For the text-containing cell, return its midpoint in [X, Y] coordinate format. 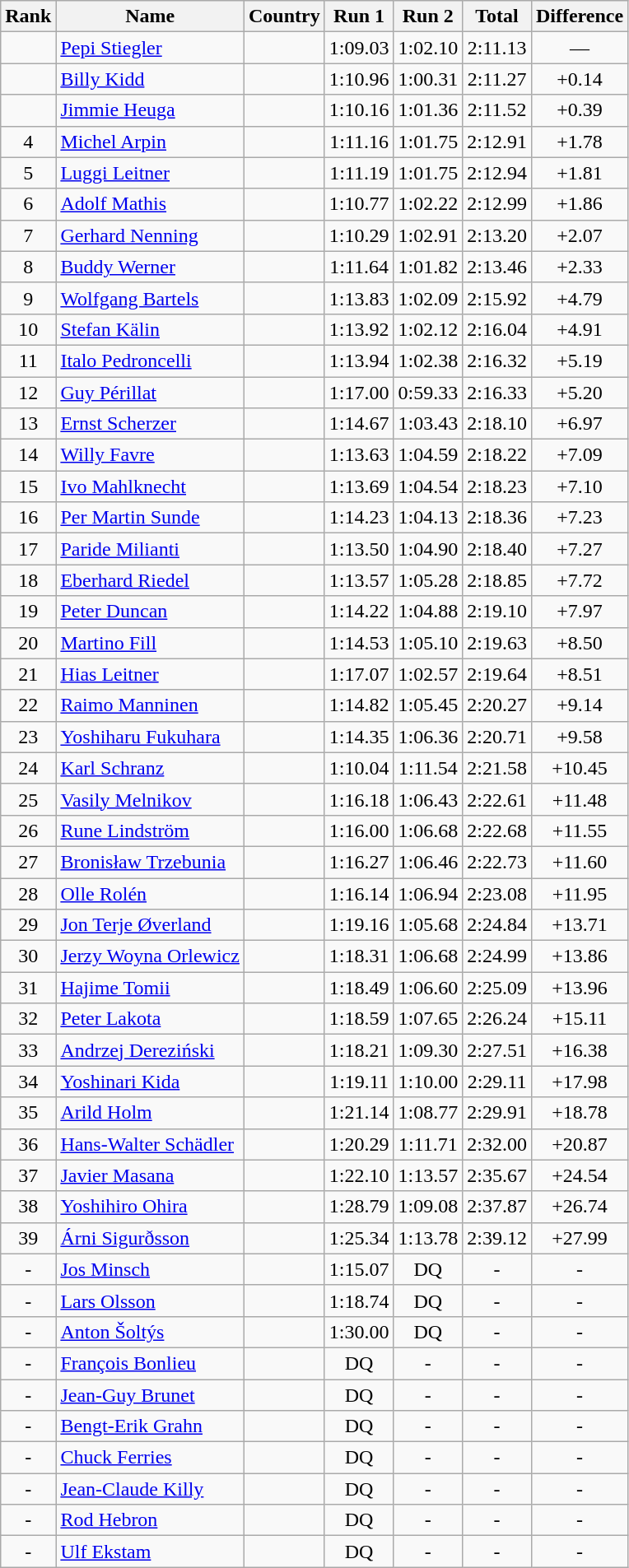
1:14.23 [359, 518]
2:21.58 [497, 768]
22 [28, 705]
+18.78 [580, 1113]
1:06.43 [428, 799]
+1.86 [580, 204]
1:05.10 [428, 643]
1:14.53 [359, 643]
+20.87 [580, 1144]
2:18.36 [497, 518]
+4.79 [580, 298]
2:18.10 [497, 424]
Olle Rolén [150, 893]
Peter Lakota [150, 1019]
1:08.77 [428, 1113]
Run 1 [359, 16]
1:20.29 [359, 1144]
1:10.96 [359, 79]
1:10.00 [428, 1082]
1:11.54 [428, 768]
Andrzej Dereziński [150, 1050]
2:15.92 [497, 298]
33 [28, 1050]
2:22.73 [497, 862]
1:09.03 [359, 48]
1:05.45 [428, 705]
Italo Pedroncelli [150, 361]
1:02.09 [428, 298]
1:09.30 [428, 1050]
1:15.07 [359, 1269]
1:11.19 [359, 173]
1:14.22 [359, 612]
+2.33 [580, 267]
14 [28, 455]
2:25.09 [497, 988]
— [580, 48]
1:13.50 [359, 549]
+2.07 [580, 235]
31 [28, 988]
1:17.00 [359, 393]
37 [28, 1175]
20 [28, 643]
2:18.22 [497, 455]
1:05.28 [428, 580]
Adolf Mathis [150, 204]
28 [28, 893]
34 [28, 1082]
12 [28, 393]
2:13.46 [497, 267]
1:13.92 [359, 329]
Chuck Ferries [150, 1458]
+1.78 [580, 142]
Karl Schranz [150, 768]
2:20.27 [497, 705]
1:13.69 [359, 486]
5 [28, 173]
+13.96 [580, 988]
+10.45 [580, 768]
2:18.23 [497, 486]
1:21.14 [359, 1113]
15 [28, 486]
1:17.07 [359, 674]
Hias Leitner [150, 674]
Name [150, 16]
+7.23 [580, 518]
+11.60 [580, 862]
11 [28, 361]
1:07.65 [428, 1019]
Jean-Guy Brunet [150, 1395]
Javier Masana [150, 1175]
1:16.27 [359, 862]
+0.39 [580, 110]
1:10.16 [359, 110]
+27.99 [580, 1238]
Bengt-Erik Grahn [150, 1426]
+13.71 [580, 925]
Jerzy Woyna Orlewicz [150, 956]
1:09.08 [428, 1207]
18 [28, 580]
Paride Milianti [150, 549]
23 [28, 737]
1:06.36 [428, 737]
+8.50 [580, 643]
2:29.91 [497, 1113]
16 [28, 518]
Pepi Stiegler [150, 48]
39 [28, 1238]
27 [28, 862]
François Bonlieu [150, 1363]
2:18.40 [497, 549]
+9.14 [580, 705]
Luggi Leitner [150, 173]
Buddy Werner [150, 267]
2:19.10 [497, 612]
1:04.13 [428, 518]
1:10.29 [359, 235]
1:10.04 [359, 768]
2:13.20 [497, 235]
+24.54 [580, 1175]
+7.09 [580, 455]
1:18.74 [359, 1300]
Billy Kidd [150, 79]
+5.20 [580, 393]
1:13.94 [359, 361]
Ivo Mahlknecht [150, 486]
Run 2 [428, 16]
+7.27 [580, 549]
Per Martin Sunde [150, 518]
1:18.21 [359, 1050]
+15.11 [580, 1019]
+8.51 [580, 674]
+17.98 [580, 1082]
1:14.67 [359, 424]
2:35.67 [497, 1175]
+0.14 [580, 79]
2:11.13 [497, 48]
Rank [28, 16]
38 [28, 1207]
Bronisław Trzebunia [150, 862]
2:11.27 [497, 79]
Michel Arpin [150, 142]
Difference [580, 16]
Ulf Ekstam [150, 1552]
Willy Favre [150, 455]
+13.86 [580, 956]
Total [497, 16]
Peter Duncan [150, 612]
Arild Holm [150, 1113]
1:02.10 [428, 48]
+11.55 [580, 831]
35 [28, 1113]
2:23.08 [497, 893]
1:01.82 [428, 267]
Martino Fill [150, 643]
1:03.43 [428, 424]
0:59.33 [428, 393]
1:16.18 [359, 799]
1:18.49 [359, 988]
1:06.94 [428, 893]
1:16.00 [359, 831]
1:18.59 [359, 1019]
1:04.59 [428, 455]
Rune Lindström [150, 831]
2:37.87 [497, 1207]
1:14.82 [359, 705]
Hans-Walter Schädler [150, 1144]
1:16.14 [359, 893]
Raimo Manninen [150, 705]
2:32.00 [497, 1144]
1:06.46 [428, 862]
2:12.99 [497, 204]
+7.10 [580, 486]
Country [284, 16]
Vasily Melnikov [150, 799]
1:02.38 [428, 361]
Lars Olsson [150, 1300]
2:24.99 [497, 956]
24 [28, 768]
Rod Hebron [150, 1520]
2:12.91 [497, 142]
21 [28, 674]
Jon Terje Øverland [150, 925]
2:24.84 [497, 925]
Yoshiharu Fukuhara [150, 737]
6 [28, 204]
1:04.54 [428, 486]
1:22.10 [359, 1175]
2:39.12 [497, 1238]
1:11.16 [359, 142]
1:00.31 [428, 79]
+16.38 [580, 1050]
+4.91 [580, 329]
1:01.36 [428, 110]
+7.97 [580, 612]
Yoshinari Kida [150, 1082]
2:26.24 [497, 1019]
2:12.94 [497, 173]
+26.74 [580, 1207]
1:19.11 [359, 1082]
Jos Minsch [150, 1269]
2:16.32 [497, 361]
Wolfgang Bartels [150, 298]
+1.81 [580, 173]
19 [28, 612]
1:02.91 [428, 235]
1:02.57 [428, 674]
1:13.78 [428, 1238]
2:18.85 [497, 580]
Anton Šoltýs [150, 1332]
Eberhard Riedel [150, 580]
26 [28, 831]
1:25.34 [359, 1238]
4 [28, 142]
30 [28, 956]
1:19.16 [359, 925]
1:04.88 [428, 612]
13 [28, 424]
2:27.51 [497, 1050]
Hajime Tomii [150, 988]
Jimmie Heuga [150, 110]
+11.95 [580, 893]
29 [28, 925]
2:11.52 [497, 110]
1:28.79 [359, 1207]
17 [28, 549]
1:06.60 [428, 988]
1:02.12 [428, 329]
1:13.63 [359, 455]
Guy Périllat [150, 393]
10 [28, 329]
2:16.04 [497, 329]
+9.58 [580, 737]
7 [28, 235]
2:19.63 [497, 643]
2:29.11 [497, 1082]
2:22.61 [497, 799]
Árni Sigurðsson [150, 1238]
Ernst Scherzer [150, 424]
1:04.90 [428, 549]
+7.72 [580, 580]
Gerhard Nenning [150, 235]
2:16.33 [497, 393]
32 [28, 1019]
2:20.71 [497, 737]
+11.48 [580, 799]
1:05.68 [428, 925]
1:11.64 [359, 267]
1:10.77 [359, 204]
36 [28, 1144]
1:11.71 [428, 1144]
Stefan Kälin [150, 329]
2:22.68 [497, 831]
1:14.35 [359, 737]
8 [28, 267]
2:19.64 [497, 674]
+6.97 [580, 424]
9 [28, 298]
Jean-Claude Killy [150, 1489]
1:30.00 [359, 1332]
+5.19 [580, 361]
1:18.31 [359, 956]
1:13.83 [359, 298]
1:02.22 [428, 204]
25 [28, 799]
Yoshihiro Ohira [150, 1207]
